For the text-containing cell, return its midpoint in (x, y) coordinate format. 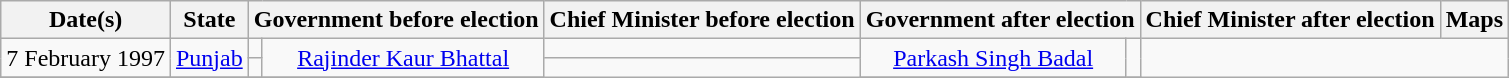
Chief Minister after election (1290, 20)
State (209, 20)
Date(s) (86, 20)
Punjab (209, 58)
Government after election (1000, 20)
Maps (1474, 20)
Chief Minister before election (702, 20)
Rajinder Kaur Bhattal (403, 58)
Parkash Singh Badal (993, 58)
7 February 1997 (86, 58)
Government before election (396, 20)
